Output the (X, Y) coordinate of the center of the cell containing the given text.  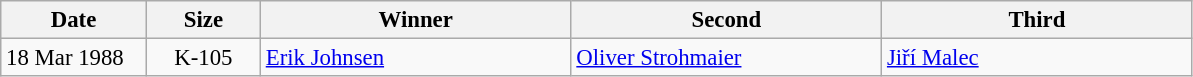
Erik Johnsen (416, 58)
Date (74, 20)
Winner (416, 20)
18 Mar 1988 (74, 58)
Third (1038, 20)
Size (203, 20)
K-105 (203, 58)
Second (726, 20)
Oliver Strohmaier (726, 58)
Jiří Malec (1038, 58)
